Search for the cell housing the specified text and yield its [x, y] center coordinate. 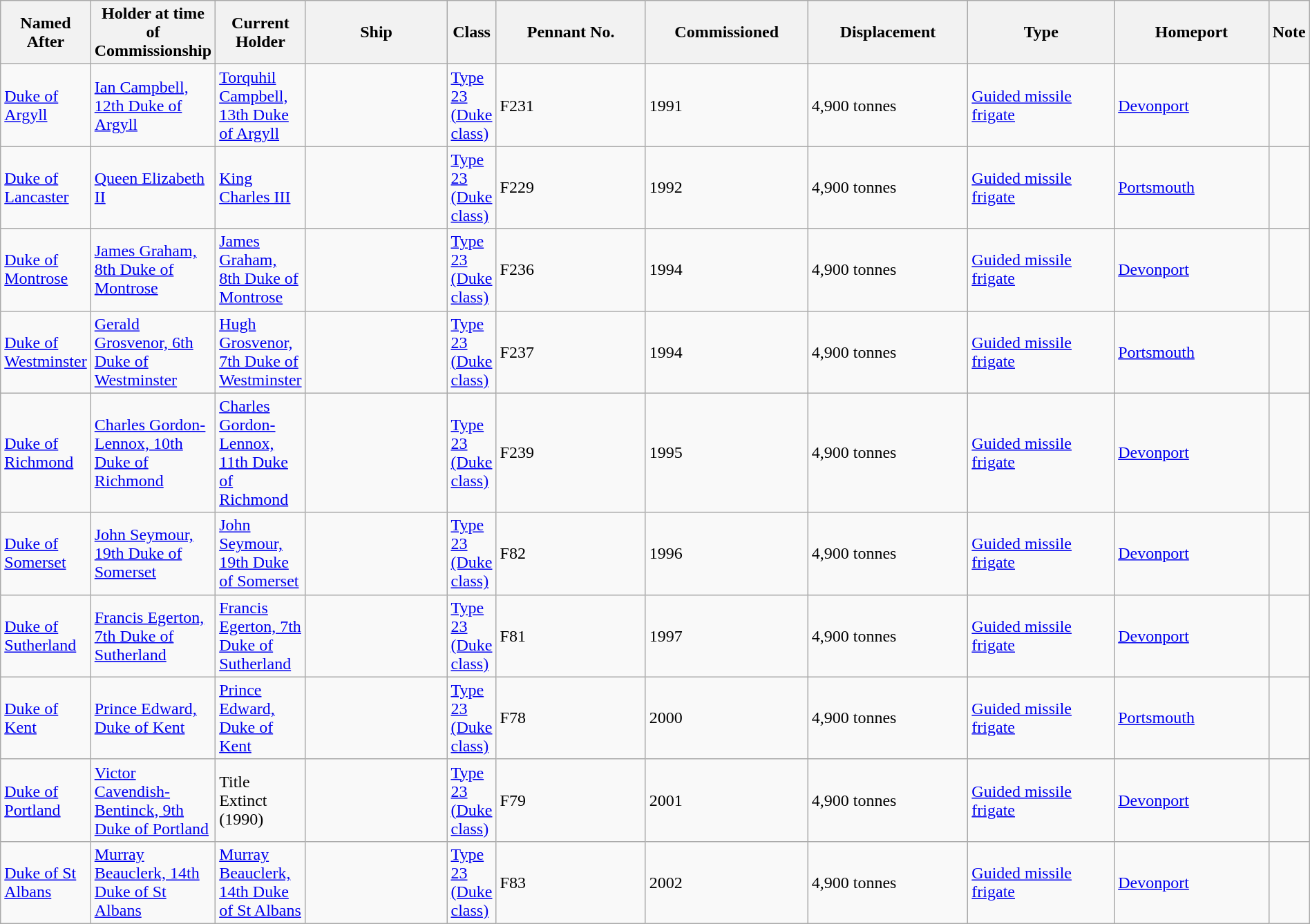
Victor Cavendish-Bentinck, 9th Duke of Portland [153, 800]
Charles Gordon-Lennox, 10th Duke of Richmond [153, 453]
1997 [727, 635]
Duke of Portland [46, 800]
2000 [727, 718]
1992 [727, 188]
Duke of Lancaster [46, 188]
1996 [727, 554]
F231 [571, 105]
Homeport [1191, 32]
Duke of St Albans [46, 883]
Displacement [888, 32]
F78 [571, 718]
Charles Gordon-Lennox, 11th Duke of Richmond [260, 453]
Ship [376, 32]
1995 [727, 453]
2002 [727, 883]
Hugh Grosvenor, 7th Duke of Westminster [260, 352]
F236 [571, 269]
Duke of Kent [46, 718]
Ian Campbell, 12th Duke of Argyll [153, 105]
Duke of Somerset [46, 554]
Note [1289, 32]
F79 [571, 800]
Title Extinct (1990) [260, 800]
1991 [727, 105]
F229 [571, 188]
F82 [571, 554]
F83 [571, 883]
Queen Elizabeth II [153, 188]
Class [471, 32]
F239 [571, 453]
Gerald Grosvenor, 6th Duke of Westminster [153, 352]
Named After [46, 32]
2001 [727, 800]
Duke of Argyll [46, 105]
Duke of Richmond [46, 453]
F81 [571, 635]
Holder at time of Commissionship [153, 32]
Pennant No. [571, 32]
Type [1041, 32]
Duke of Westminster [46, 352]
Duke of Sutherland [46, 635]
Current Holder [260, 32]
Duke of Montrose [46, 269]
Commissioned [727, 32]
F237 [571, 352]
King Charles III [260, 188]
Torquhil Campbell, 13th Duke of Argyll [260, 105]
